From the cell containing the given text, extract its center point as [X, Y] coordinate. 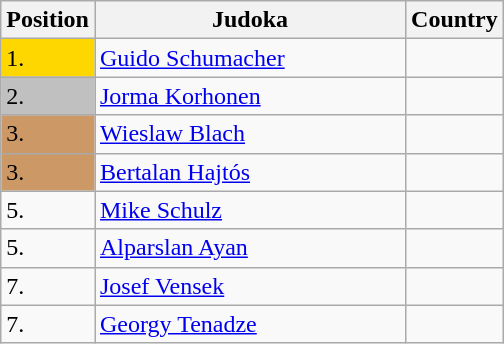
Country [455, 20]
Jorma Korhonen [250, 96]
Josef Vensek [250, 286]
Guido Schumacher [250, 58]
2. [48, 96]
Georgy Tenadze [250, 324]
Mike Schulz [250, 210]
Judoka [250, 20]
Bertalan Hajtós [250, 172]
Position [48, 20]
Wieslaw Blach [250, 134]
1. [48, 58]
Alparslan Ayan [250, 248]
